Detect which cell encompasses the target text, then output its (X, Y) center coordinate. 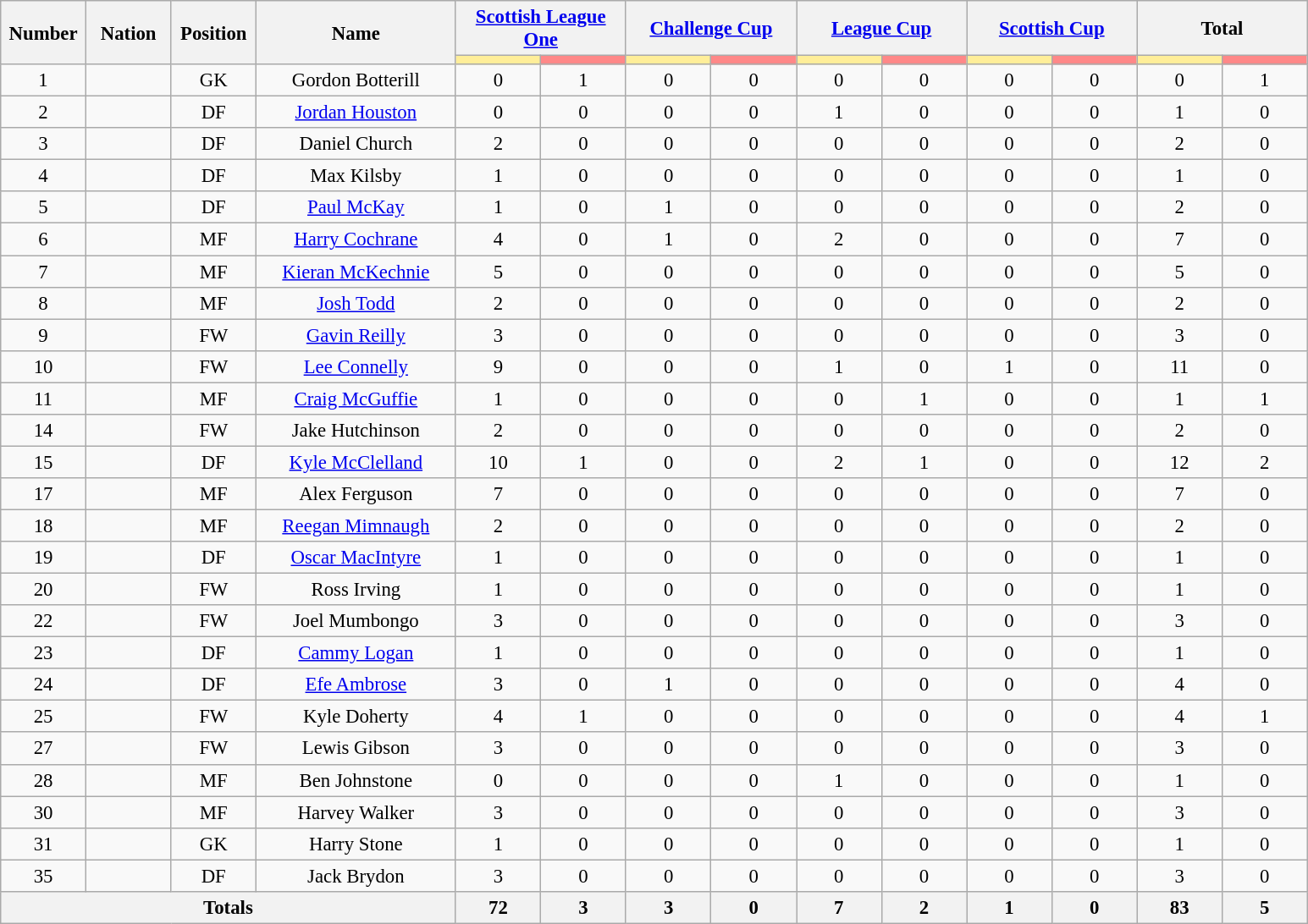
Gordon Botterill (356, 80)
Challenge Cup (711, 29)
15 (44, 462)
Kyle McClelland (356, 462)
30 (44, 812)
Oscar MacIntyre (356, 558)
35 (44, 876)
6 (44, 239)
8 (44, 303)
Harry Stone (356, 844)
23 (44, 653)
Jack Brydon (356, 876)
20 (44, 590)
Position (213, 32)
Scottish Cup (1051, 29)
Paul McKay (356, 207)
Alex Ferguson (356, 494)
22 (44, 621)
Craig McGuffie (356, 399)
17 (44, 494)
Harry Cochrane (356, 239)
19 (44, 558)
Kyle Doherty (356, 717)
Totals (229, 908)
Jake Hutchinson (356, 431)
12 (1180, 462)
Nation (129, 32)
Total (1222, 29)
Gavin Reilly (356, 335)
27 (44, 749)
28 (44, 780)
Joel Mumbongo (356, 621)
Efe Ambrose (356, 685)
Ben Johnstone (356, 780)
Number (44, 32)
Max Kilsby (356, 176)
Name (356, 32)
Daniel Church (356, 144)
Josh Todd (356, 303)
Ross Irving (356, 590)
Lee Connelly (356, 366)
Reegan Mimnaugh (356, 525)
Harvey Walker (356, 812)
24 (44, 685)
Scottish League One (540, 29)
Cammy Logan (356, 653)
Kieran McKechnie (356, 272)
18 (44, 525)
31 (44, 844)
Jordan Houston (356, 113)
Lewis Gibson (356, 749)
83 (1180, 908)
14 (44, 431)
25 (44, 717)
League Cup (880, 29)
72 (498, 908)
